Return (X, Y) of the center of cell containing provided text 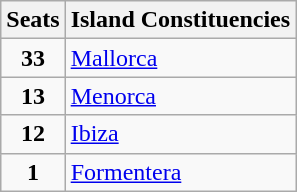
1 (33, 172)
Mallorca (180, 58)
Island Constituencies (180, 20)
Formentera (180, 172)
Seats (33, 20)
Ibiza (180, 134)
12 (33, 134)
33 (33, 58)
Menorca (180, 96)
13 (33, 96)
